Search for the cell housing the specified text and yield its [X, Y] center coordinate. 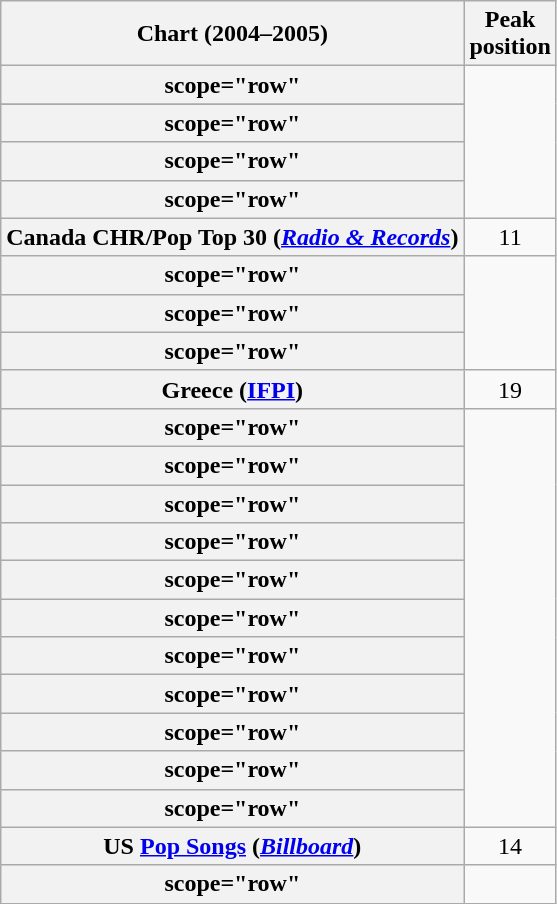
14 [510, 846]
Greece (IFPI) [232, 389]
19 [510, 389]
Canada CHR/Pop Top 30 (Radio & Records) [232, 237]
US Pop Songs (Billboard) [232, 846]
Chart (2004–2005) [232, 34]
11 [510, 237]
Peakposition [510, 34]
